Extract the (X, Y) coordinate from the center of the cell holding the provided text.  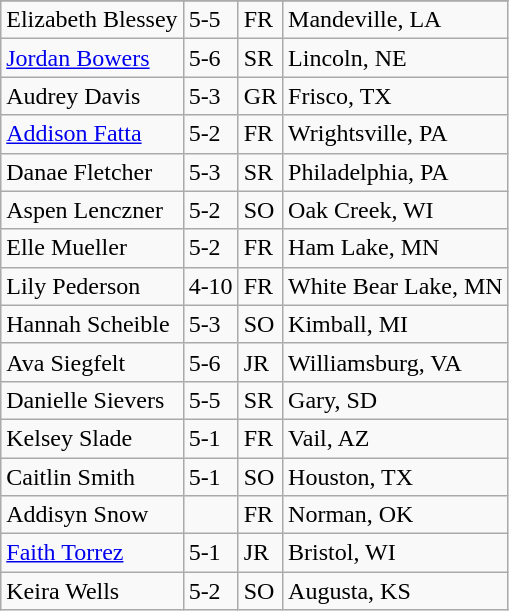
Norman, OK (396, 515)
4-10 (210, 286)
Lincoln, NE (396, 58)
Mandeville, LA (396, 20)
Danae Fletcher (92, 172)
Kimball, MI (396, 324)
Augusta, KS (396, 591)
Audrey Davis (92, 96)
Addison Fatta (92, 134)
Oak Creek, WI (396, 210)
Bristol, WI (396, 553)
Addisyn Snow (92, 515)
Faith Torrez (92, 553)
Hannah Scheible (92, 324)
Wrightsville, PA (396, 134)
Vail, AZ (396, 438)
Gary, SD (396, 400)
Jordan Bowers (92, 58)
Danielle Sievers (92, 400)
Ham Lake, MN (396, 248)
Philadelphia, PA (396, 172)
GR (260, 96)
Williamsburg, VA (396, 362)
Kelsey Slade (92, 438)
Lily Pederson (92, 286)
Elle Mueller (92, 248)
Houston, TX (396, 477)
Aspen Lenczner (92, 210)
Elizabeth Blessey (92, 20)
Ava Siegfelt (92, 362)
Keira Wells (92, 591)
Frisco, TX (396, 96)
Caitlin Smith (92, 477)
White Bear Lake, MN (396, 286)
